From the cell containing the given text, extract its center point as [x, y] coordinate. 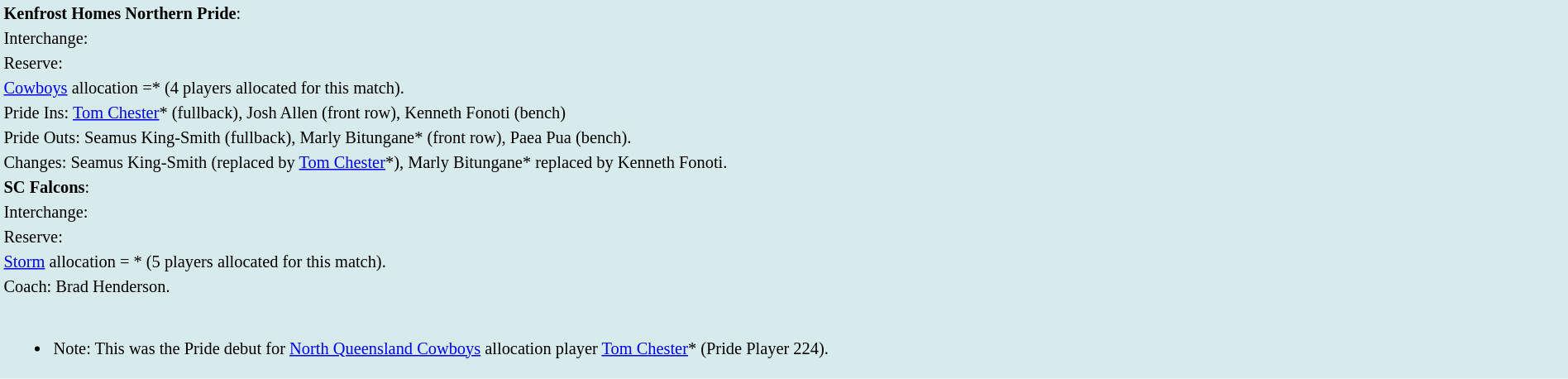
Storm allocation = * (5 players allocated for this match). [784, 261]
Kenfrost Homes Northern Pride: [784, 13]
Coach: Brad Henderson. [784, 286]
SC Falcons: [784, 187]
Changes: Seamus King-Smith (replaced by Tom Chester*), Marly Bitungane* replaced by Kenneth Fonoti. [784, 162]
Cowboys allocation =* (4 players allocated for this match). [784, 88]
Pride Outs: Seamus King-Smith (fullback), Marly Bitungane* (front row), Paea Pua (bench). [784, 137]
Pride Ins: Tom Chester* (fullback), Josh Allen (front row), Kenneth Fonoti (bench) [784, 113]
Note: This was the Pride debut for North Queensland Cowboys allocation player Tom Chester* (Pride Player 224). [784, 338]
